Find where the given text appears and provide that cell's center as [X, Y] coordinate. 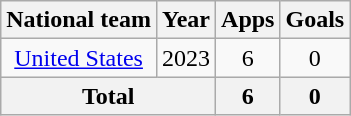
Apps [248, 20]
National team [79, 20]
2023 [186, 58]
Goals [315, 20]
United States [79, 58]
Total [108, 96]
Year [186, 20]
